Determine the [X, Y] coordinate at the center of the cell enclosing the given text.  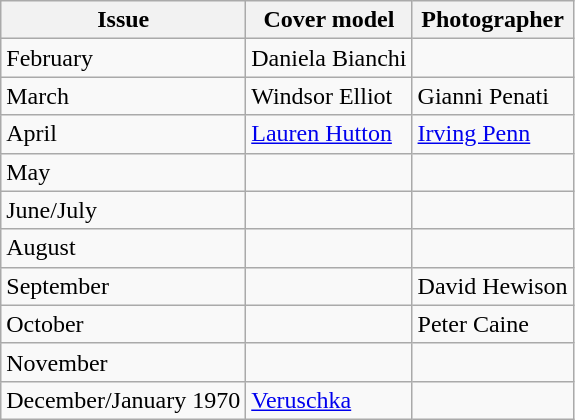
March [124, 96]
Veruschka [329, 400]
April [124, 134]
Peter Caine [492, 324]
August [124, 248]
February [124, 58]
Photographer [492, 20]
Issue [124, 20]
Windsor Elliot [329, 96]
September [124, 286]
David Hewison [492, 286]
December/January 1970 [124, 400]
Cover model [329, 20]
Gianni Penati [492, 96]
Lauren Hutton [329, 134]
Daniela Bianchi [329, 58]
June/July [124, 210]
October [124, 324]
Irving Penn [492, 134]
November [124, 362]
May [124, 172]
